Return (x, y) of the center of cell containing provided text 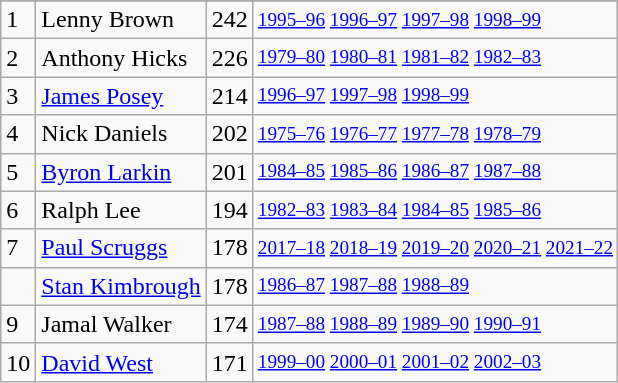
226 (230, 58)
194 (230, 210)
Nick Daniels (121, 134)
174 (230, 324)
7 (18, 248)
3 (18, 96)
1996–97 1997–98 1998–99 (435, 96)
9 (18, 324)
1979–80 1980–81 1981–82 1982–83 (435, 58)
4 (18, 134)
1999–00 2000–01 2001–02 2002–03 (435, 362)
201 (230, 172)
James Posey (121, 96)
1982–83 1983–84 1984–85 1985–86 (435, 210)
5 (18, 172)
1984–85 1985–86 1986–87 1987–88 (435, 172)
1995–96 1996–97 1997–98 1998–99 (435, 20)
Byron Larkin (121, 172)
10 (18, 362)
1987–88 1988–89 1989–90 1990–91 (435, 324)
202 (230, 134)
Jamal Walker (121, 324)
1 (18, 20)
171 (230, 362)
Paul Scruggs (121, 248)
Anthony Hicks (121, 58)
214 (230, 96)
David West (121, 362)
Stan Kimbrough (121, 286)
1986–87 1987–88 1988–89 (435, 286)
242 (230, 20)
6 (18, 210)
2017–18 2018–19 2019–20 2020–21 2021–22 (435, 248)
Lenny Brown (121, 20)
Ralph Lee (121, 210)
1975–76 1976–77 1977–78 1978–79 (435, 134)
2 (18, 58)
